Capture the cell that displays the provided text and extract its [X, Y] central coordinate. 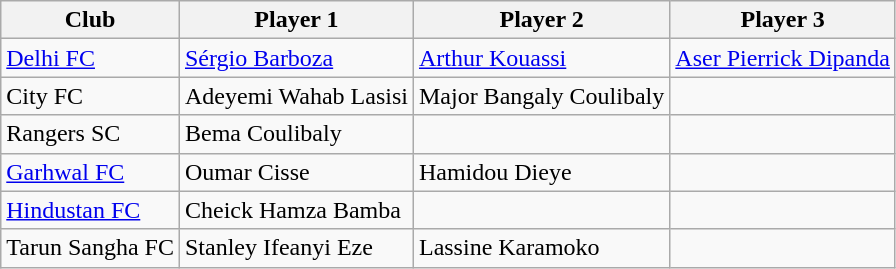
Player 3 [783, 20]
Major Bangaly Coulibaly [541, 96]
Rangers SC [90, 134]
City FC [90, 96]
Player 1 [296, 20]
Hindustan FC [90, 210]
Cheick Hamza Bamba [296, 210]
Lassine Karamoko [541, 248]
Club [90, 20]
Hamidou Dieye [541, 172]
Aser Pierrick Dipanda [783, 58]
Player 2 [541, 20]
Arthur Kouassi [541, 58]
Tarun Sangha FC [90, 248]
Sérgio Barboza [296, 58]
Bema Coulibaly [296, 134]
Adeyemi Wahab Lasisi [296, 96]
Stanley Ifeanyi Eze [296, 248]
Oumar Cisse [296, 172]
Garhwal FC [90, 172]
Delhi FC [90, 58]
